Return (x, y) of the center of cell containing provided text 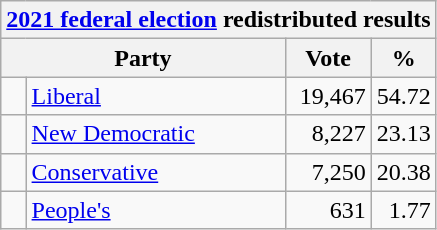
631 (328, 210)
Party (143, 58)
19,467 (328, 96)
New Democratic (156, 134)
People's (156, 210)
20.38 (404, 172)
Conservative (156, 172)
8,227 (328, 134)
Liberal (156, 96)
2021 federal election redistributed results (218, 20)
54.72 (404, 96)
7,250 (328, 172)
23.13 (404, 134)
Vote (328, 58)
% (404, 58)
1.77 (404, 210)
